For the text-containing cell, return its midpoint in (X, Y) coordinate format. 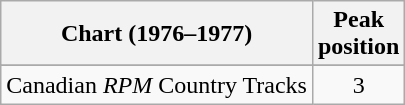
Peakposition (358, 34)
Chart (1976–1977) (157, 34)
Canadian RPM Country Tracks (157, 85)
3 (358, 85)
